Capture the cell that displays the provided text and extract its (x, y) central coordinate. 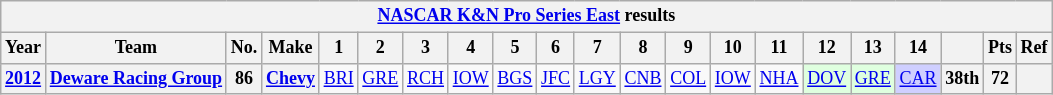
RCH (426, 78)
Make (291, 48)
86 (244, 78)
10 (732, 48)
1 (338, 48)
Ref (1034, 48)
5 (515, 48)
Year (24, 48)
12 (827, 48)
9 (688, 48)
LGY (597, 78)
CNB (643, 78)
13 (872, 48)
2012 (24, 78)
Team (136, 48)
Deware Racing Group (136, 78)
NASCAR K&N Pro Series East results (526, 16)
38th (962, 78)
7 (597, 48)
2 (380, 48)
8 (643, 48)
BRI (338, 78)
72 (1000, 78)
DOV (827, 78)
BGS (515, 78)
Pts (1000, 48)
No. (244, 48)
14 (918, 48)
Chevy (291, 78)
COL (688, 78)
JFC (556, 78)
11 (779, 48)
6 (556, 48)
CAR (918, 78)
NHA (779, 78)
3 (426, 48)
4 (470, 48)
